Identify which cell holds the provided text, then report its (X, Y) central coordinate. 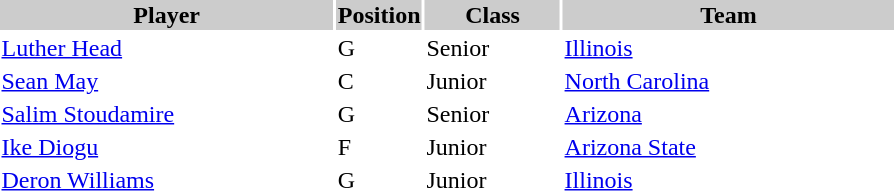
Class (492, 15)
Salim Stoudamire (166, 114)
North Carolina (728, 81)
C (379, 81)
Position (379, 15)
Team (728, 15)
F (379, 147)
Arizona State (728, 147)
Ike Diogu (166, 147)
Arizona (728, 114)
Illinois (728, 48)
Sean May (166, 81)
Player (166, 15)
Luther Head (166, 48)
